Scan for the cell matching the given text and deliver its [x, y] coordinate at center. 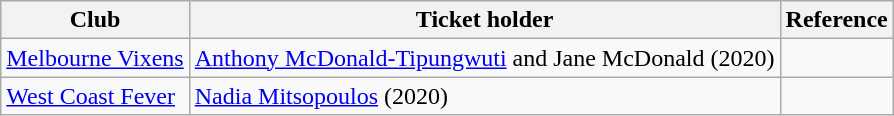
Anthony McDonald-Tipungwuti and Jane McDonald (2020) [484, 58]
West Coast Fever [95, 96]
Ticket holder [484, 20]
Reference [836, 20]
Melbourne Vixens [95, 58]
Nadia Mitsopoulos (2020) [484, 96]
Club [95, 20]
